From the cell containing the given text, extract its center point as (x, y) coordinate. 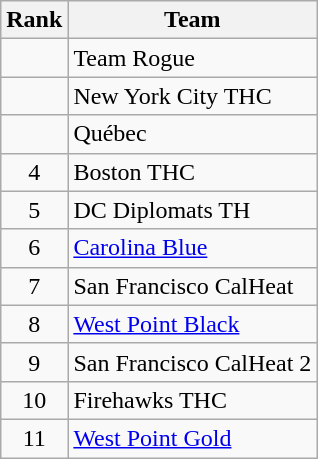
New York City THC (192, 96)
Carolina Blue (192, 248)
10 (34, 400)
6 (34, 248)
Rank (34, 20)
7 (34, 286)
Boston THC (192, 172)
Firehawks THC (192, 400)
9 (34, 362)
Team (192, 20)
11 (34, 438)
San Francisco CalHeat (192, 286)
DC Diplomats TH (192, 210)
8 (34, 324)
West Point Black (192, 324)
West Point Gold (192, 438)
San Francisco CalHeat 2 (192, 362)
4 (34, 172)
Québec (192, 134)
5 (34, 210)
Team Rogue (192, 58)
